Scan for the cell matching the given text and deliver its [X, Y] coordinate at center. 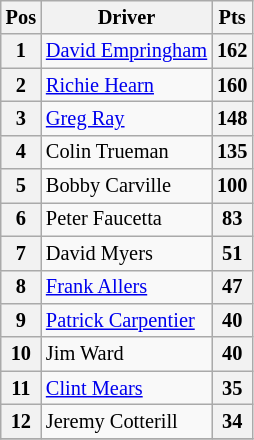
Richie Hearn [126, 85]
Patrick Carpentier [126, 320]
34 [232, 421]
David Empringham [126, 51]
162 [232, 51]
6 [21, 219]
3 [21, 118]
51 [232, 253]
135 [232, 152]
Pos [21, 17]
148 [232, 118]
2 [21, 85]
47 [232, 287]
12 [21, 421]
11 [21, 388]
1 [21, 51]
Colin Trueman [126, 152]
8 [21, 287]
Bobby Carville [126, 186]
Peter Faucetta [126, 219]
David Myers [126, 253]
5 [21, 186]
4 [21, 152]
9 [21, 320]
83 [232, 219]
7 [21, 253]
Greg Ray [126, 118]
Driver [126, 17]
Pts [232, 17]
35 [232, 388]
Frank Allers [126, 287]
Clint Mears [126, 388]
160 [232, 85]
10 [21, 354]
Jim Ward [126, 354]
100 [232, 186]
Jeremy Cotterill [126, 421]
